Pinpoint the cell where the given text exists, returning its (x, y) midpoint coordinate. 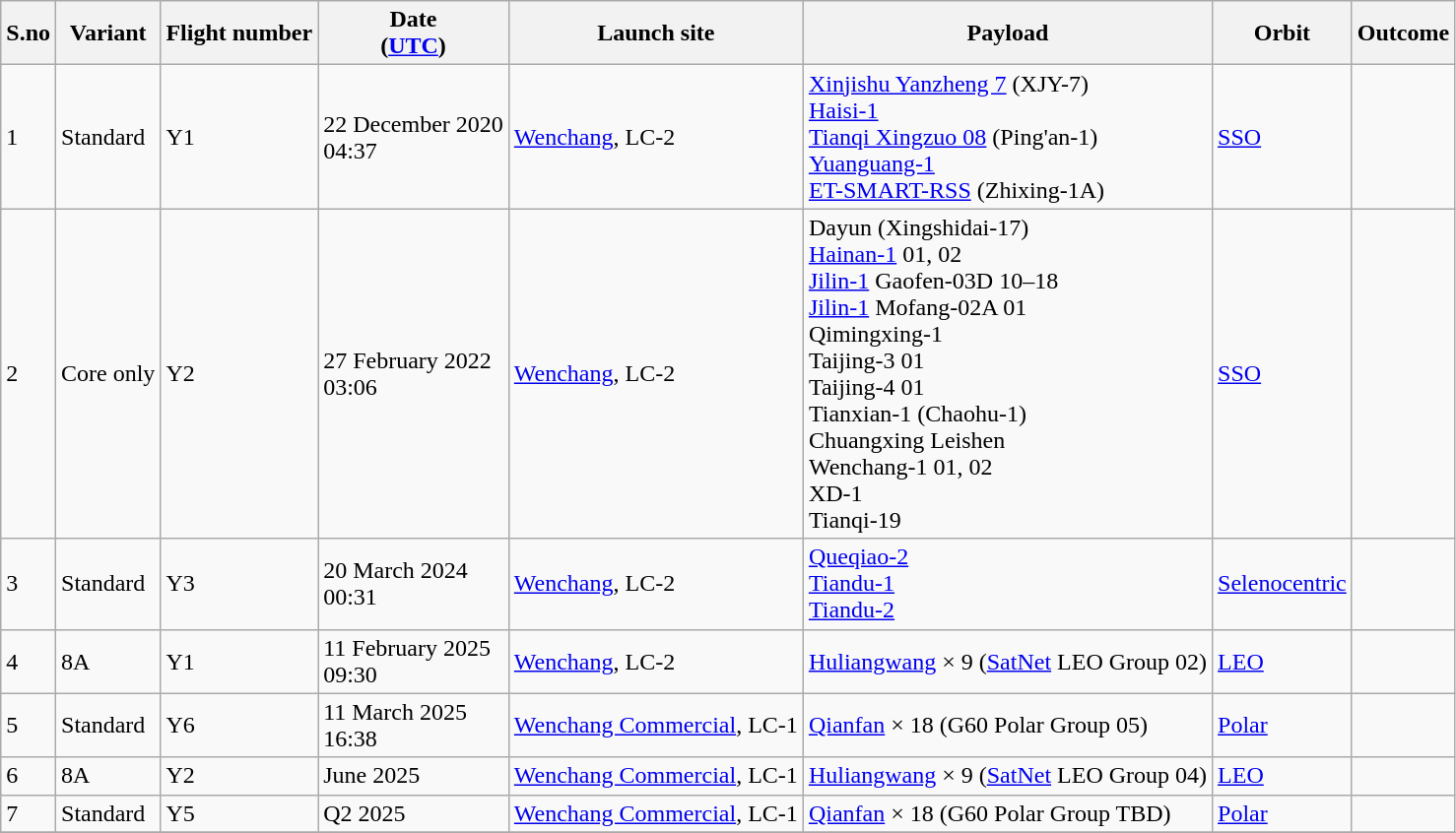
1 (29, 137)
11 March 202516:38 (414, 725)
6 (29, 776)
Qianfan × 18 (G60 Polar Group TBD) (1007, 813)
Selenocentric (1283, 584)
3 (29, 584)
2 (29, 374)
Huliangwang × 9 (SatNet LEO Group 04) (1007, 776)
Flight number (239, 33)
Date(UTC) (414, 33)
5 (29, 725)
22 December 202004:37 (414, 137)
4 (29, 662)
7 (29, 813)
27 February 202203:06 (414, 374)
Variant (108, 33)
Launch site (656, 33)
Q2 2025 (414, 813)
Xinjishu Yanzheng 7 (XJY-7)Haisi-1Tianqi Xingzuo 08 (Ping'an-1)Yuanguang-1ET-SMART-RSS (Zhixing-1A) (1007, 137)
S.no (29, 33)
Y6 (239, 725)
Outcome (1403, 33)
Core only (108, 374)
Y3 (239, 584)
Payload (1007, 33)
Queqiao-2Tiandu-1Tiandu-2 (1007, 584)
Orbit (1283, 33)
Qianfan × 18 (G60 Polar Group 05) (1007, 725)
20 March 202400:31 (414, 584)
Huliangwang × 9 (SatNet LEO Group 02) (1007, 662)
June 2025 (414, 776)
Y5 (239, 813)
11 February 202509:30 (414, 662)
